From the cell containing the given text, extract its center point as [x, y] coordinate. 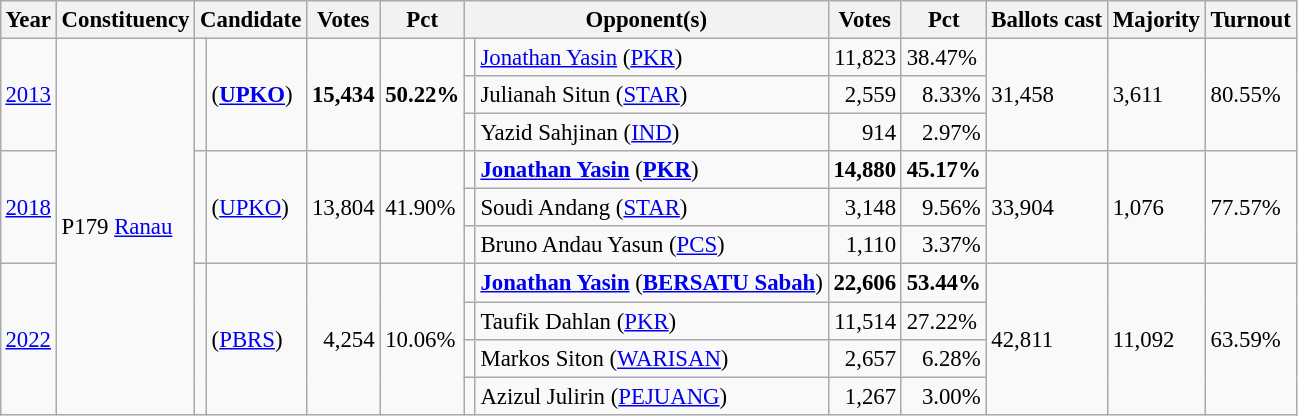
2018 [28, 208]
2.97% [944, 133]
3,611 [1156, 94]
14,880 [864, 170]
50.22% [422, 94]
Majority [1156, 20]
Constituency [125, 20]
3.37% [944, 245]
Soudi Andang (STAR) [652, 208]
27.22% [944, 321]
6.28% [944, 358]
45.17% [944, 170]
80.55% [1250, 94]
11,092 [1156, 339]
Yazid Sahjinan (IND) [652, 133]
8.33% [944, 95]
10.06% [422, 339]
2013 [28, 94]
1,267 [864, 396]
31,458 [1046, 94]
15,434 [344, 94]
Opponent(s) [646, 20]
2022 [28, 339]
33,904 [1046, 208]
Taufik Dahlan (PKR) [652, 321]
(PBRS) [256, 339]
914 [864, 133]
4,254 [344, 339]
3,148 [864, 208]
41.90% [422, 208]
Candidate [251, 20]
42,811 [1046, 339]
2,559 [864, 95]
9.56% [944, 208]
Ballots cast [1046, 20]
11,823 [864, 57]
Year [28, 20]
P179 Ranau [125, 226]
63.59% [1250, 339]
13,804 [344, 208]
38.47% [944, 57]
Jonathan Yasin (BERSATU Sabah) [652, 283]
Bruno Andau Yasun (PCS) [652, 245]
Julianah Situn (STAR) [652, 95]
Turnout [1250, 20]
1,110 [864, 245]
2,657 [864, 358]
77.57% [1250, 208]
Markos Siton (WARISAN) [652, 358]
Azizul Julirin (PEJUANG) [652, 396]
22,606 [864, 283]
3.00% [944, 396]
11,514 [864, 321]
1,076 [1156, 208]
53.44% [944, 283]
